Pinpoint the cell where the given text exists, returning its [X, Y] midpoint coordinate. 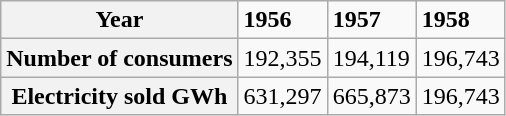
194,119 [372, 58]
Year [120, 20]
631,297 [282, 96]
1957 [372, 20]
1958 [460, 20]
1956 [282, 20]
Number of consumers [120, 58]
Electricity sold GWh [120, 96]
665,873 [372, 96]
192,355 [282, 58]
